Return the [x, y] coordinate for the center point of the cell that contains the specified text.  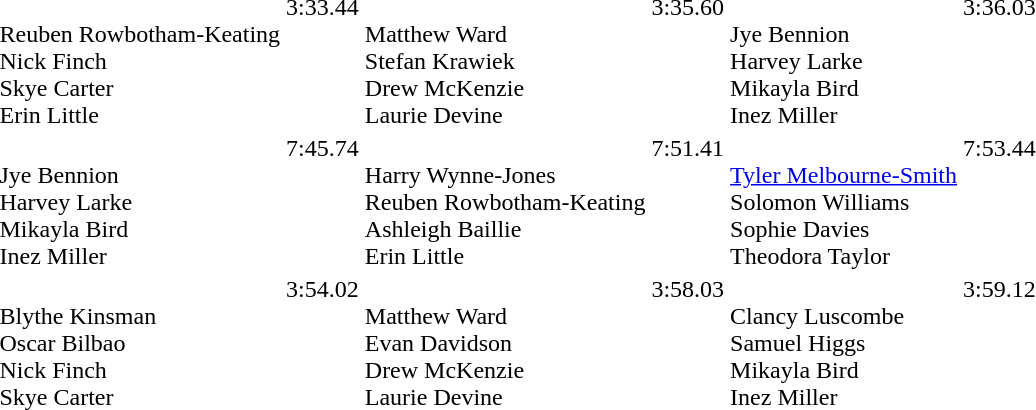
7:45.74 [323, 202]
7:51.41 [688, 202]
Harry Wynne-JonesReuben Rowbotham-KeatingAshleigh BaillieErin Little [505, 202]
Tyler Melbourne-SmithSolomon WilliamsSophie DaviesTheodora Taylor [844, 202]
